Detect which cell encompasses the target text, then output its [X, Y] center coordinate. 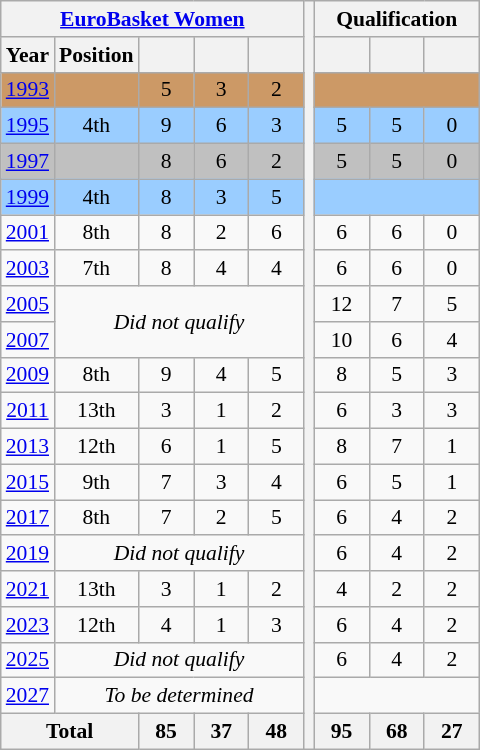
1995 [28, 126]
2011 [28, 411]
2013 [28, 447]
EuroBasket Women [152, 19]
27 [452, 732]
2001 [28, 233]
2019 [28, 554]
2025 [28, 660]
Qualification [396, 19]
2005 [28, 304]
2007 [28, 340]
1993 [28, 90]
2023 [28, 625]
85 [166, 732]
7th [96, 269]
1997 [28, 162]
12 [342, 304]
9th [96, 482]
37 [222, 732]
To be determined [179, 696]
Year [28, 55]
2015 [28, 482]
Total [70, 732]
2021 [28, 589]
Position [96, 55]
1999 [28, 197]
2017 [28, 518]
10 [342, 340]
2027 [28, 696]
48 [276, 732]
2003 [28, 269]
2009 [28, 375]
68 [396, 732]
95 [342, 732]
